For the text-containing cell, return its midpoint in [x, y] coordinate format. 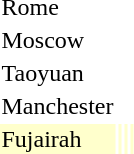
Manchester [58, 106]
Moscow [58, 40]
Fujairah [58, 139]
Taoyuan [58, 73]
